Output the [X, Y] coordinate of the center of the cell containing the given text.  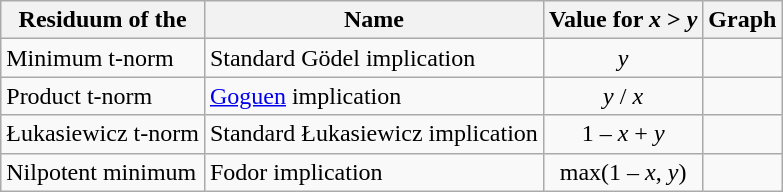
Nilpotent minimum [103, 172]
Product t-norm [103, 96]
Standard Gödel implication [374, 58]
Residuum of the [103, 20]
Łukasiewicz t-norm [103, 134]
Standard Łukasiewicz implication [374, 134]
y [622, 58]
Name [374, 20]
Goguen implication [374, 96]
Value for x > y [622, 20]
Minimum t-norm [103, 58]
Graph [742, 20]
max(1 – x, y) [622, 172]
y / x [622, 96]
Fodor implication [374, 172]
1 – x + y [622, 134]
